Pinpoint the cell where the given text exists, returning its (x, y) midpoint coordinate. 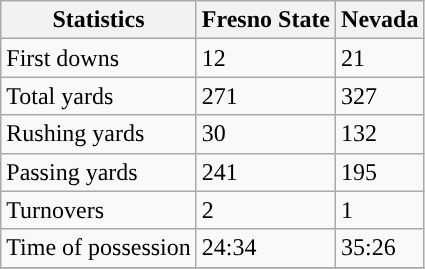
Time of possession (99, 248)
Nevada (380, 20)
21 (380, 58)
Fresno State (266, 20)
Total yards (99, 96)
195 (380, 172)
327 (380, 96)
First downs (99, 58)
Passing yards (99, 172)
1 (380, 210)
271 (266, 96)
Statistics (99, 20)
132 (380, 134)
24:34 (266, 248)
241 (266, 172)
30 (266, 134)
Turnovers (99, 210)
2 (266, 210)
Rushing yards (99, 134)
12 (266, 58)
35:26 (380, 248)
